Determine the (X, Y) coordinate at the center of the cell enclosing the given text.  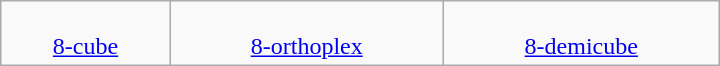
8-orthoplex (306, 34)
8-demicube (581, 34)
8-cube (86, 34)
